Find where the given text appears and provide that cell's center as [X, Y] coordinate. 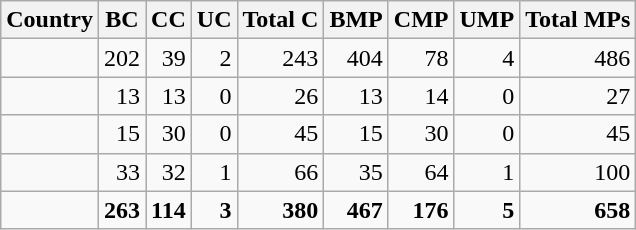
CMP [421, 20]
BMP [356, 20]
27 [578, 96]
Total MPs [578, 20]
78 [421, 58]
176 [421, 210]
CC [169, 20]
380 [280, 210]
243 [280, 58]
33 [122, 172]
3 [214, 210]
404 [356, 58]
39 [169, 58]
14 [421, 96]
64 [421, 172]
35 [356, 172]
114 [169, 210]
263 [122, 210]
Country [50, 20]
658 [578, 210]
100 [578, 172]
5 [487, 210]
202 [122, 58]
UMP [487, 20]
BC [122, 20]
4 [487, 58]
26 [280, 96]
Total C [280, 20]
2 [214, 58]
UC [214, 20]
486 [578, 58]
66 [280, 172]
32 [169, 172]
467 [356, 210]
